Determine the (x, y) coordinate at the center of the cell enclosing the given text.  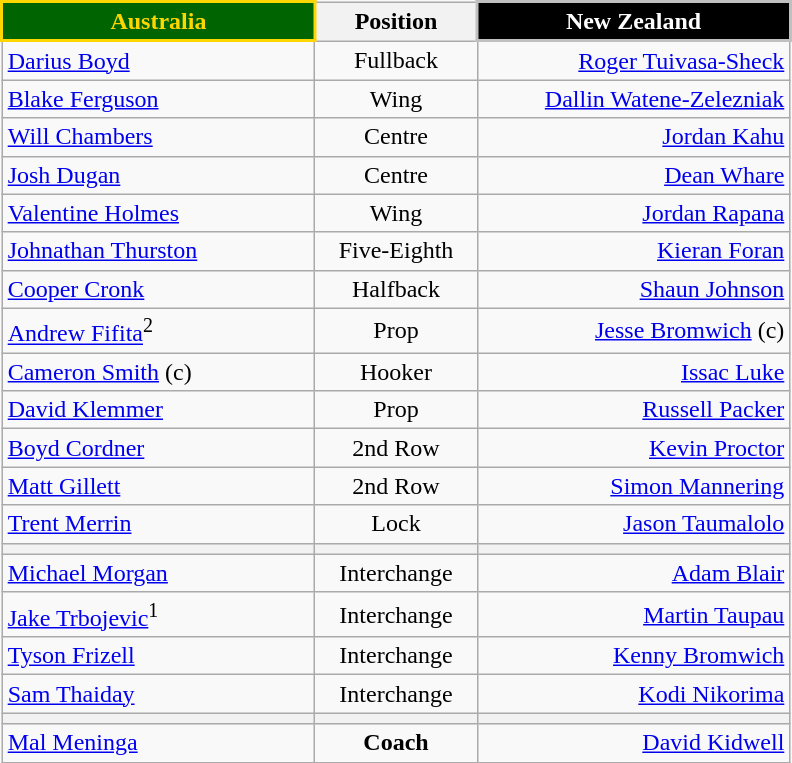
Jordan Kahu (634, 137)
Kevin Proctor (634, 448)
Dallin Watene-Zelezniak (634, 99)
Michael Morgan (158, 573)
Andrew Fifita2 (158, 330)
New Zealand (634, 22)
Position (396, 22)
Johnathan Thurston (158, 251)
Dean Whare (634, 175)
Tyson Frizell (158, 656)
Coach (396, 743)
Lock (396, 524)
Kodi Nikorima (634, 694)
Kenny Bromwich (634, 656)
Jake Trbojevic1 (158, 614)
Cameron Smith (c) (158, 372)
Shaun Johnson (634, 289)
Mal Meninga (158, 743)
Boyd Cordner (158, 448)
Martin Taupau (634, 614)
Valentine Holmes (158, 213)
Cooper Cronk (158, 289)
Blake Ferguson (158, 99)
Will Chambers (158, 137)
Trent Merrin (158, 524)
Adam Blair (634, 573)
Fullback (396, 60)
David Kidwell (634, 743)
Hooker (396, 372)
Simon Mannering (634, 486)
Five-Eighth (396, 251)
Kieran Foran (634, 251)
David Klemmer (158, 410)
Jason Taumalolo (634, 524)
Jordan Rapana (634, 213)
Sam Thaiday (158, 694)
Roger Tuivasa-Sheck (634, 60)
Issac Luke (634, 372)
Russell Packer (634, 410)
Australia (158, 22)
Josh Dugan (158, 175)
Darius Boyd (158, 60)
Matt Gillett (158, 486)
Halfback (396, 289)
Jesse Bromwich (c) (634, 330)
